Determine the [X, Y] coordinate at the center of the cell enclosing the given text.  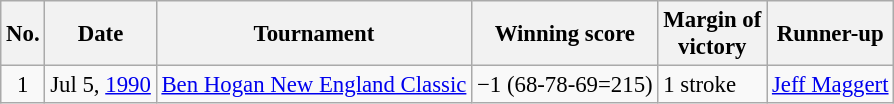
1 [23, 85]
Tournament [314, 34]
Jeff Maggert [830, 85]
Winning score [565, 34]
Jul 5, 1990 [100, 85]
Date [100, 34]
Runner-up [830, 34]
1 stroke [712, 85]
No. [23, 34]
−1 (68-78-69=215) [565, 85]
Ben Hogan New England Classic [314, 85]
Margin ofvictory [712, 34]
